Locate the cell with the specified text and output its [X, Y] center coordinate. 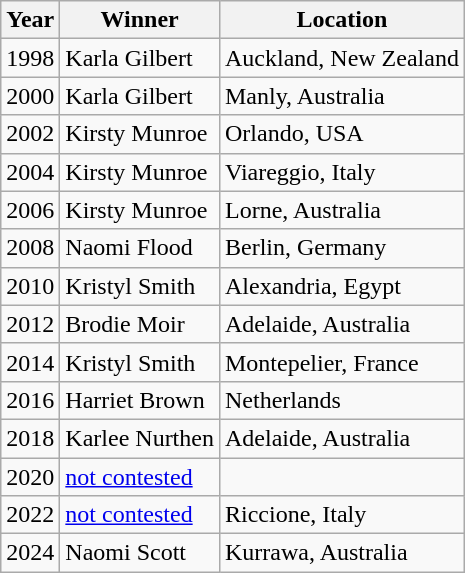
Auckland, New Zealand [342, 58]
2014 [30, 362]
2024 [30, 553]
2022 [30, 515]
2004 [30, 172]
Winner [140, 20]
Alexandria, Egypt [342, 286]
Lorne, Australia [342, 210]
2018 [30, 438]
Harriet Brown [140, 400]
Naomi Flood [140, 248]
Montepelier, France [342, 362]
Manly, Australia [342, 96]
Orlando, USA [342, 134]
Year [30, 20]
2000 [30, 96]
Karlee Nurthen [140, 438]
Kurrawa, Australia [342, 553]
2006 [30, 210]
Netherlands [342, 400]
Riccione, Italy [342, 515]
2020 [30, 477]
2008 [30, 248]
2002 [30, 134]
2012 [30, 324]
2010 [30, 286]
2016 [30, 400]
1998 [30, 58]
Location [342, 20]
Berlin, Germany [342, 248]
Viareggio, Italy [342, 172]
Brodie Moir [140, 324]
Naomi Scott [140, 553]
